Search for the cell housing the specified text and yield its (x, y) center coordinate. 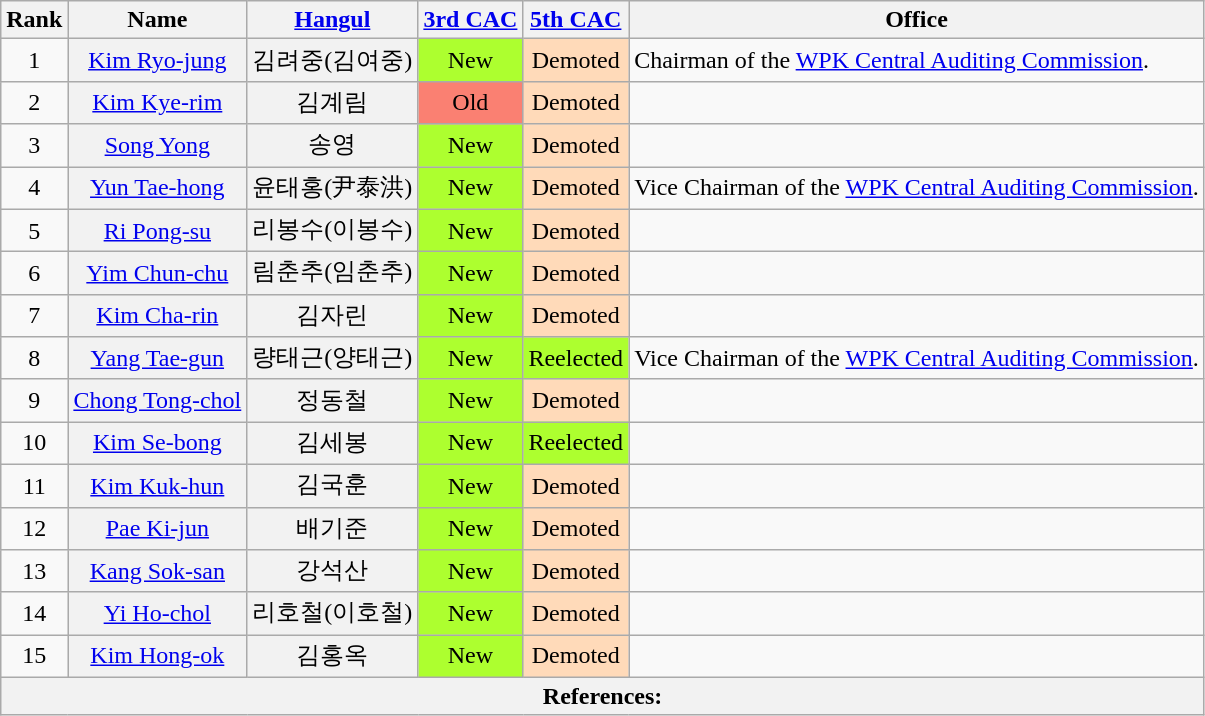
김계림 (332, 102)
Office (917, 20)
리봉수(이봉수) (332, 230)
Kim Hong-ok (158, 656)
Kang Sok-san (158, 572)
14 (34, 614)
9 (34, 400)
Pae Ki-jun (158, 528)
References: (603, 696)
12 (34, 528)
4 (34, 188)
강석산 (332, 572)
7 (34, 316)
김국훈 (332, 486)
Old (470, 102)
Yun Tae-hong (158, 188)
량태근(양태근) (332, 358)
11 (34, 486)
3rd CAC (470, 20)
3 (34, 146)
윤태홍(尹泰洪) (332, 188)
5 (34, 230)
Kim Se-bong (158, 444)
13 (34, 572)
송영 (332, 146)
Yi Ho-chol (158, 614)
김홍옥 (332, 656)
15 (34, 656)
Kim Kuk-hun (158, 486)
6 (34, 274)
Song Yong (158, 146)
Chong Tong-chol (158, 400)
Chairman of the WPK Central Auditing Commission. (917, 60)
Kim Cha-rin (158, 316)
Kim Ryo-jung (158, 60)
1 (34, 60)
김자린 (332, 316)
5th CAC (576, 20)
10 (34, 444)
리호철(이호철) (332, 614)
김려중(김여중) (332, 60)
배기준 (332, 528)
Ri Pong-su (158, 230)
김세봉 (332, 444)
정동철 (332, 400)
Kim Kye-rim (158, 102)
Yang Tae-gun (158, 358)
Hangul (332, 20)
Yim Chun-chu (158, 274)
2 (34, 102)
Rank (34, 20)
8 (34, 358)
림춘추(임춘추) (332, 274)
Name (158, 20)
